Extract the [x, y] coordinate from the center of the cell holding the provided text.  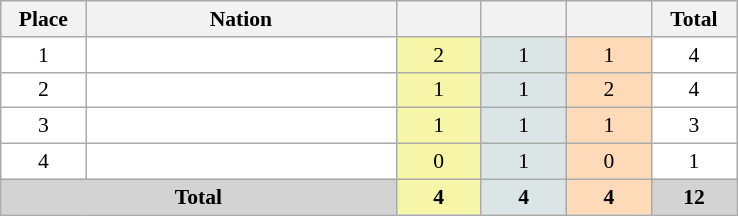
Place [44, 19]
Nation [241, 19]
12 [694, 197]
